For the text-containing cell, return its midpoint in [X, Y] coordinate format. 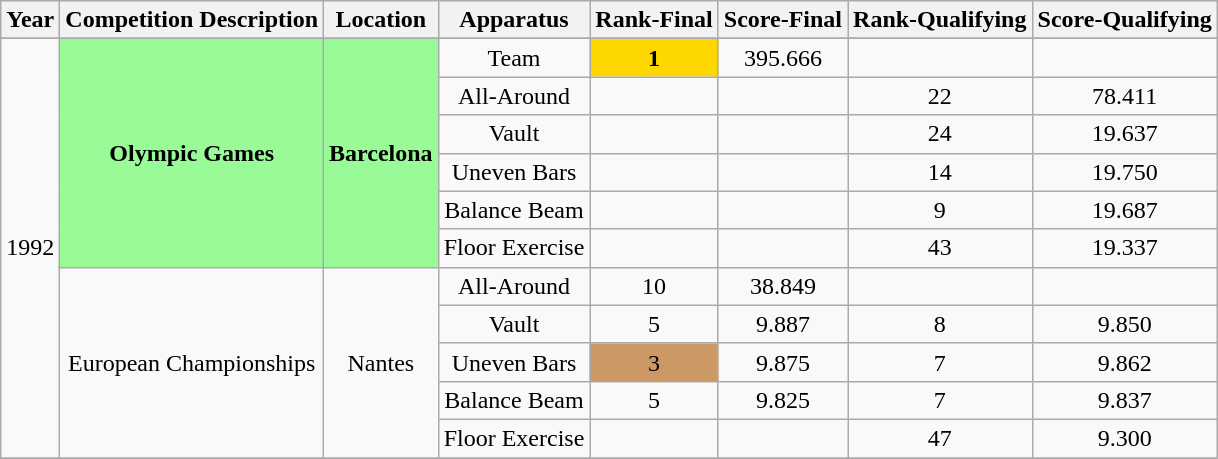
43 [940, 248]
Score-Final [782, 20]
Year [30, 20]
European Championships [192, 362]
3 [654, 362]
Location [382, 20]
19.637 [1124, 134]
Olympic Games [192, 153]
9.837 [1124, 400]
19.750 [1124, 172]
Competition Description [192, 20]
9.862 [1124, 362]
Rank-Qualifying [940, 20]
22 [940, 96]
19.337 [1124, 248]
Team [514, 58]
9.825 [782, 400]
1 [654, 58]
19.687 [1124, 210]
1992 [30, 248]
78.411 [1124, 96]
Barcelona [382, 153]
Nantes [382, 362]
47 [940, 438]
395.666 [782, 58]
38.849 [782, 286]
Rank-Final [654, 20]
14 [940, 172]
9.887 [782, 324]
9.300 [1124, 438]
9.875 [782, 362]
8 [940, 324]
10 [654, 286]
9.850 [1124, 324]
Apparatus [514, 20]
9 [940, 210]
24 [940, 134]
Score-Qualifying [1124, 20]
